Identify which cell holds the provided text, then report its (x, y) central coordinate. 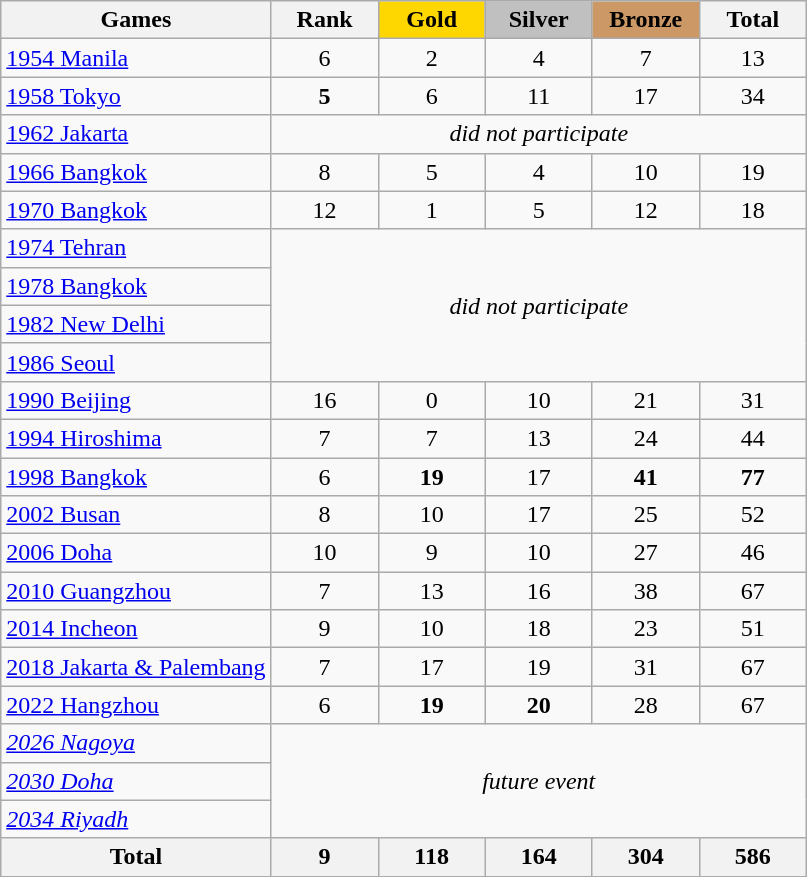
1990 Beijing (136, 400)
2026 Nagoya (136, 743)
future event (538, 781)
1958 Tokyo (136, 96)
118 (432, 857)
77 (752, 477)
1962 Jakarta (136, 134)
164 (538, 857)
2006 Doha (136, 553)
51 (752, 629)
2 (432, 58)
2030 Doha (136, 781)
Silver (538, 20)
24 (646, 438)
1954 Manila (136, 58)
41 (646, 477)
23 (646, 629)
Gold (432, 20)
27 (646, 553)
20 (538, 705)
1994 Hiroshima (136, 438)
0 (432, 400)
52 (752, 515)
2034 Riyadh (136, 819)
2014 Incheon (136, 629)
21 (646, 400)
46 (752, 553)
1 (432, 210)
304 (646, 857)
1986 Seoul (136, 362)
34 (752, 96)
38 (646, 591)
25 (646, 515)
586 (752, 857)
1974 Tehran (136, 248)
28 (646, 705)
Games (136, 20)
44 (752, 438)
1966 Bangkok (136, 172)
Bronze (646, 20)
2002 Busan (136, 515)
Rank (324, 20)
2018 Jakarta & Palembang (136, 667)
1998 Bangkok (136, 477)
1982 New Delhi (136, 324)
11 (538, 96)
1970 Bangkok (136, 210)
2010 Guangzhou (136, 591)
2022 Hangzhou (136, 705)
1978 Bangkok (136, 286)
